Detect which cell encompasses the target text, then output its [x, y] center coordinate. 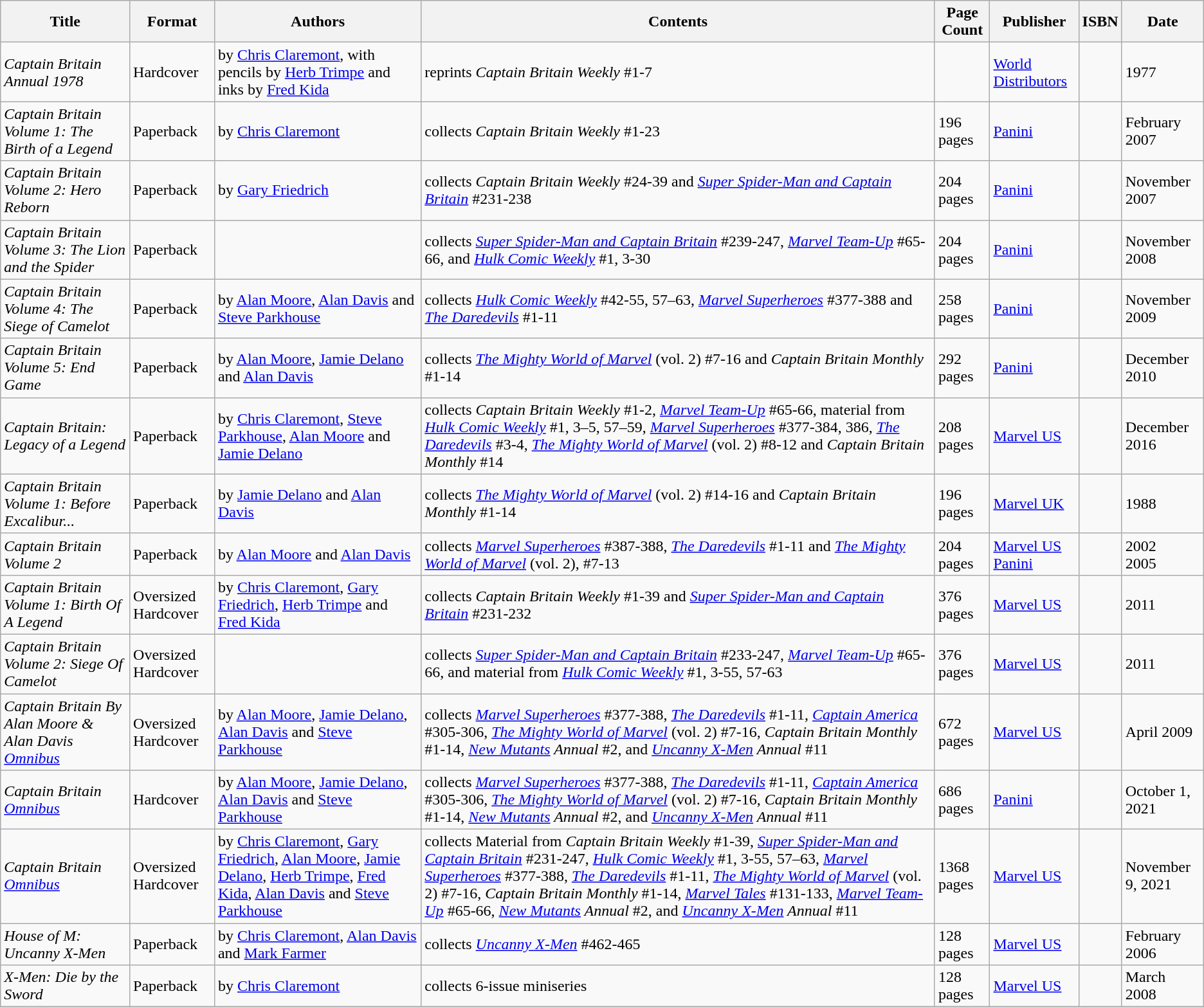
February 2006 [1163, 944]
April 2009 [1163, 732]
1368 pages [962, 876]
collects Hulk Comic Weekly #42-55, 57–63, Marvel Superheroes #377-388 and The Daredevils #1-11 [678, 309]
672 pages [962, 732]
Captain Britain Volume 2: Siege Of Camelot [66, 664]
Captain Britain Volume 2 [66, 554]
ISBN [1100, 22]
collects Captain Britain Weekly #1-23 [678, 131]
Captain Britain Volume 1: Before Excalibur... [66, 503]
Format [172, 22]
November 9, 2021 [1163, 876]
collects Captain Britain Weekly #24-39 and Super Spider-Man and Captain Britain #231-238 [678, 190]
686 pages [962, 800]
Captain Britain Volume 1: The Birth of a Legend [66, 131]
collects 6-issue miniseries [678, 986]
December 2016 [1163, 436]
collects Super Spider-Man and Captain Britain #239-247, Marvel Team-Up #65-66, and Hulk Comic Weekly #1, 3-30 [678, 249]
collects Marvel Superheroes #387-388, The Daredevils #1-11 and The Mighty World of Marvel (vol. 2), #7-13 [678, 554]
Marvel USPanini [1034, 554]
208 pages [962, 436]
292 pages [962, 368]
by Alan Moore, Jamie Delano and Alan Davis [318, 368]
Captain Britain Volume 5: End Game [66, 368]
Date [1163, 22]
reprints Captain Britain Weekly #1-7 [678, 72]
1988 [1163, 503]
20022005 [1163, 554]
November 2008 [1163, 249]
Marvel UK [1034, 503]
collects Uncanny X-Men #462-465 [678, 944]
Captain Britain: Legacy of a Legend [66, 436]
November 2009 [1163, 309]
by Chris Claremont, Alan Davis and Mark Farmer [318, 944]
November 2007 [1163, 190]
by Gary Friedrich [318, 190]
collects The Mighty World of Marvel (vol. 2) #7-16 and Captain Britain Monthly #1-14 [678, 368]
by Chris Claremont, Steve Parkhouse, Alan Moore and Jamie Delano [318, 436]
World Distributors [1034, 72]
Captain Britain Volume 4: The Siege of Camelot [66, 309]
December 2010 [1163, 368]
258 pages [962, 309]
collects Super Spider-Man and Captain Britain #233-247, Marvel Team-Up #65-66, and material from Hulk Comic Weekly #1, 3-55, 57-63 [678, 664]
February 2007 [1163, 131]
Title [66, 22]
Captain Britain Volume 2: Hero Reborn [66, 190]
Page Count [962, 22]
by Chris Claremont, Gary Friedrich, Herb Trimpe and Fred Kida [318, 604]
by Chris Claremont, Gary Friedrich, Alan Moore, Jamie Delano, Herb Trimpe, Fred Kida, Alan Davis and Steve Parkhouse [318, 876]
Captain Britain By Alan Moore & Alan Davis Omnibus [66, 732]
Authors [318, 22]
House of M: Uncanny X-Men [66, 944]
collects The Mighty World of Marvel (vol. 2) #14-16 and Captain Britain Monthly #1-14 [678, 503]
Captain Britain Annual 1978 [66, 72]
March 2008 [1163, 986]
by Chris Claremont, with pencils by Herb Trimpe and inks by Fred Kida [318, 72]
1977 [1163, 72]
by Alan Moore, Alan Davis and Steve Parkhouse [318, 309]
by Alan Moore and Alan Davis [318, 554]
Captain Britain Volume 3: The Lion and the Spider [66, 249]
Publisher [1034, 22]
by Jamie Delano and Alan Davis [318, 503]
X-Men: Die by the Sword [66, 986]
Captain Britain Volume 1: Birth Of A Legend [66, 604]
October 1, 2021 [1163, 800]
Contents [678, 22]
collects Captain Britain Weekly #1-39 and Super Spider-Man and Captain Britain #231-232 [678, 604]
